For the text-containing cell, return its midpoint in [X, Y] coordinate format. 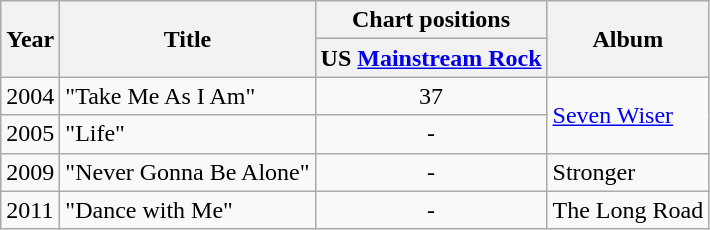
2009 [30, 172]
Seven Wiser [628, 115]
Title [188, 39]
2005 [30, 134]
"Never Gonna Be Alone" [188, 172]
"Life" [188, 134]
2011 [30, 210]
Album [628, 39]
"Take Me As I Am" [188, 96]
Stronger [628, 172]
The Long Road [628, 210]
Year [30, 39]
2004 [30, 96]
Chart positions [431, 20]
37 [431, 96]
"Dance with Me" [188, 210]
US Mainstream Rock [431, 58]
